Scan for the cell matching the given text and deliver its [x, y] coordinate at center. 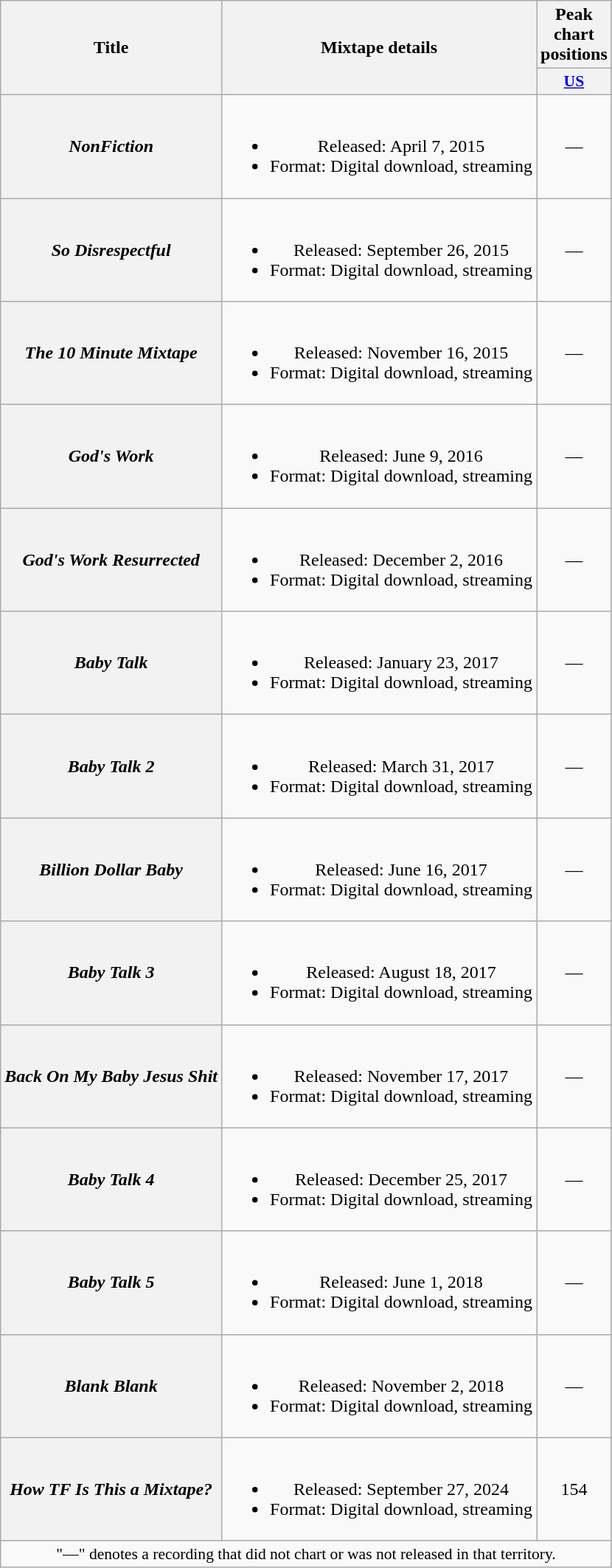
NonFiction [111, 146]
Released: December 25, 2017Format: Digital download, streaming [379, 1179]
The 10 Minute Mixtape [111, 353]
Title [111, 48]
Baby Talk [111, 663]
Baby Talk 5 [111, 1283]
154 [574, 1489]
US [574, 82]
Released: November 2, 2018Format: Digital download, streaming [379, 1386]
"—" denotes a recording that did not chart or was not released in that territory. [307, 1554]
God's Work Resurrected [111, 560]
Released: November 16, 2015Format: Digital download, streaming [379, 353]
Released: June 9, 2016Format: Digital download, streaming [379, 457]
Peak chart positions [574, 35]
Released: January 23, 2017Format: Digital download, streaming [379, 663]
Baby Talk 3 [111, 973]
Back On My Baby Jesus Shit [111, 1076]
Blank Blank [111, 1386]
Released: April 7, 2015Format: Digital download, streaming [379, 146]
Released: September 26, 2015Format: Digital download, streaming [379, 249]
Released: June 1, 2018Format: Digital download, streaming [379, 1283]
God's Work [111, 457]
Released: March 31, 2017Format: Digital download, streaming [379, 766]
Billion Dollar Baby [111, 870]
So Disrespectful [111, 249]
Released: December 2, 2016Format: Digital download, streaming [379, 560]
Released: November 17, 2017Format: Digital download, streaming [379, 1076]
Released: June 16, 2017Format: Digital download, streaming [379, 870]
Released: September 27, 2024Format: Digital download, streaming [379, 1489]
Baby Talk 2 [111, 766]
How TF Is This a Mixtape? [111, 1489]
Released: August 18, 2017Format: Digital download, streaming [379, 973]
Mixtape details [379, 48]
Baby Talk 4 [111, 1179]
